Identify which cell holds the provided text, then report its (X, Y) central coordinate. 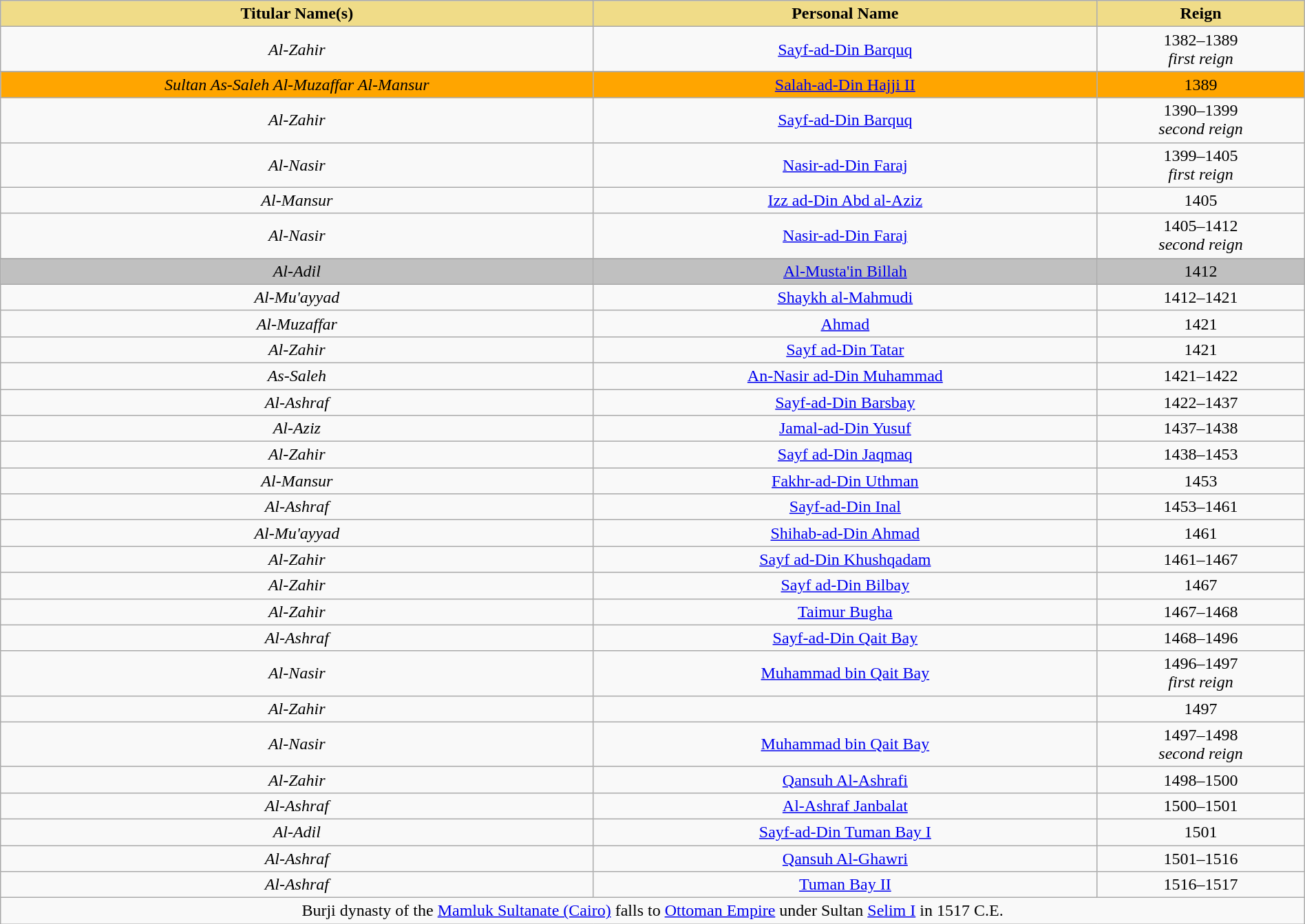
1516–1517 (1200, 885)
Tuman Bay II (845, 885)
1500–1501 (1200, 806)
An-Nasir ad-Din Muhammad (845, 376)
1389 (1200, 85)
1496–1497 first reign (1200, 673)
1382–1389first reign (1200, 50)
Sayf ad-Din Khushqadam (845, 559)
1453 (1200, 481)
1390–1399second reign (1200, 120)
Qansuh Al-Ashrafi (845, 780)
1422–1437 (1200, 402)
1412 (1200, 271)
1497–1498 second reign (1200, 744)
1501–1516 (1200, 858)
Personal Name (845, 14)
1405–1412second reign (1200, 235)
Fakhr-ad-Din Uthman (845, 481)
Salah-ad-Din Hajji II (845, 85)
1453–1461 (1200, 507)
1501 (1200, 832)
Burji dynasty of the Mamluk Sultanate (Cairo) falls to Ottoman Empire under Sultan Selim I in 1517 C.E. (652, 911)
1437–1438 (1200, 429)
Sayf ad-Din Jaqmaq (845, 455)
1421–1422 (1200, 376)
Ahmad (845, 323)
Shaykh al-Mahmudi (845, 297)
1405 (1200, 200)
Qansuh Al-Ghawri (845, 858)
1498–1500 (1200, 780)
Sayf-ad-Din Barsbay (845, 402)
Al-Ashraf Janbalat (845, 806)
Al-Muzaffar (297, 323)
Taimur Bugha (845, 612)
1461–1467 (1200, 559)
Sayf-ad-Din Tuman Bay I (845, 832)
1461 (1200, 533)
Shihab-ad-Din Ahmad (845, 533)
1412–1421 (1200, 297)
1438–1453 (1200, 455)
1497 (1200, 709)
Sayf-ad-Din Qait Bay (845, 638)
Sayf-ad-Din Inal (845, 507)
Jamal-ad-Din Yusuf (845, 429)
Izz ad-Din Abd al-Aziz (845, 200)
Sultan As-Saleh Al-Muzaffar Al-Mansur (297, 85)
1399–1405first reign (1200, 165)
As-Saleh (297, 376)
Titular Name(s) (297, 14)
1467–1468 (1200, 612)
Al-Musta'in Billah (845, 271)
Sayf ad-Din Bilbay (845, 585)
Al-Aziz (297, 429)
1467 (1200, 585)
Reign (1200, 14)
1468–1496 (1200, 638)
Sayf ad-Din Tatar (845, 350)
